Identify which cell holds the provided text, then report its (X, Y) central coordinate. 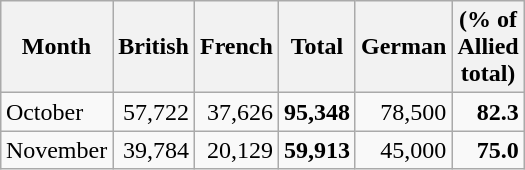
Total (316, 47)
German (403, 47)
95,348 (316, 112)
57,722 (154, 112)
November (56, 150)
October (56, 112)
78,500 (403, 112)
59,913 (316, 150)
37,626 (236, 112)
75.0 (488, 150)
45,000 (403, 150)
39,784 (154, 150)
20,129 (236, 150)
82.3 (488, 112)
(% ofAlliedtotal) (488, 47)
British (154, 47)
French (236, 47)
Month (56, 47)
